For the text-containing cell, return its midpoint in [X, Y] coordinate format. 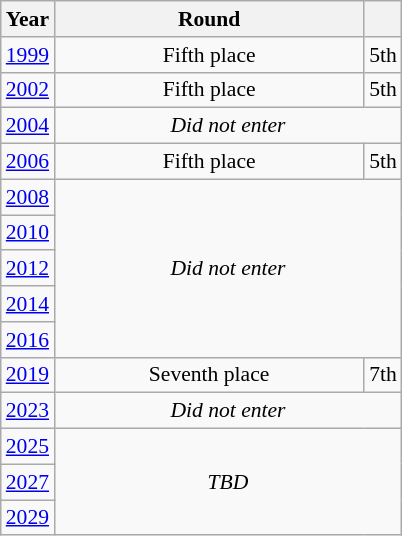
7th [383, 375]
1999 [28, 55]
TBD [228, 482]
2008 [28, 197]
2019 [28, 375]
2006 [28, 162]
2002 [28, 90]
2027 [28, 482]
2010 [28, 233]
Seventh place [209, 375]
2014 [28, 304]
2012 [28, 269]
2016 [28, 340]
2023 [28, 411]
2004 [28, 126]
Year [28, 19]
2025 [28, 447]
2029 [28, 518]
Round [209, 19]
